Scan for the cell matching the given text and deliver its (x, y) coordinate at center. 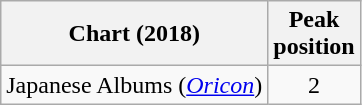
Chart (2018) (134, 34)
2 (314, 85)
Japanese Albums (Oricon) (134, 85)
Peakposition (314, 34)
